Scan for the cell matching the given text and deliver its [X, Y] coordinate at center. 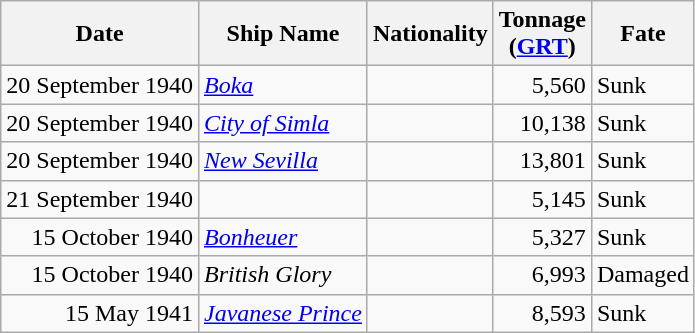
10,138 [542, 123]
Tonnage (GRT) [542, 34]
15 May 1941 [100, 313]
Bonheuer [282, 237]
Javanese Prince [282, 313]
5,145 [542, 199]
5,327 [542, 237]
5,560 [542, 85]
Date [100, 34]
6,993 [542, 275]
British Glory [282, 275]
Nationality [430, 34]
Damaged [642, 275]
21 September 1940 [100, 199]
8,593 [542, 313]
Ship Name [282, 34]
Fate [642, 34]
Boka [282, 85]
New Sevilla [282, 161]
City of Simla [282, 123]
13,801 [542, 161]
